Extract the (x, y) coordinate from the center of the cell holding the provided text.  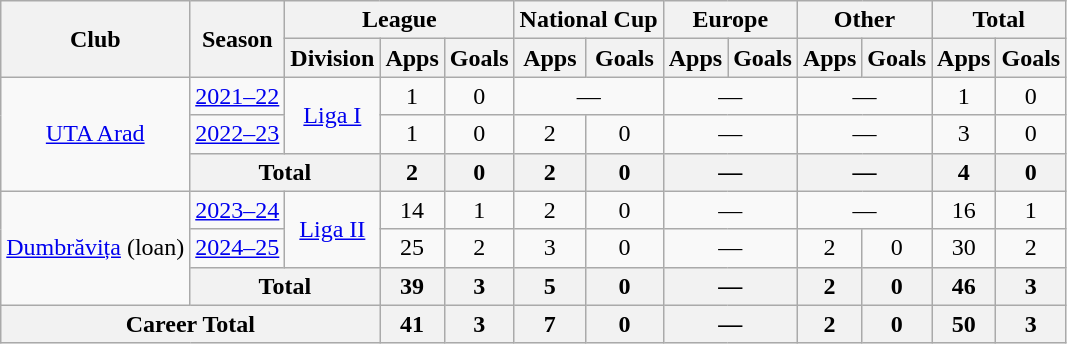
2024–25 (238, 248)
7 (550, 324)
Career Total (190, 324)
14 (412, 210)
25 (412, 248)
5 (550, 286)
National Cup (588, 20)
50 (964, 324)
30 (964, 248)
2021–22 (238, 96)
4 (964, 172)
16 (964, 210)
Dumbrăvița (loan) (96, 248)
39 (412, 286)
Club (96, 39)
2022–23 (238, 134)
Other (864, 20)
UTA Arad (96, 134)
Division (332, 58)
Liga II (332, 229)
41 (412, 324)
2023–24 (238, 210)
Europe (730, 20)
46 (964, 286)
League (400, 20)
Liga I (332, 115)
Season (238, 39)
